Find where the given text appears and provide that cell's center as [x, y] coordinate. 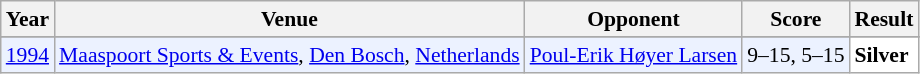
Venue [290, 19]
Silver [884, 55]
Result [884, 19]
Score [796, 19]
9–15, 5–15 [796, 55]
1994 [28, 55]
Opponent [634, 19]
Poul-Erik Høyer Larsen [634, 55]
Maaspoort Sports & Events, Den Bosch, Netherlands [290, 55]
Year [28, 19]
